Scan for the cell matching the given text and deliver its [X, Y] coordinate at center. 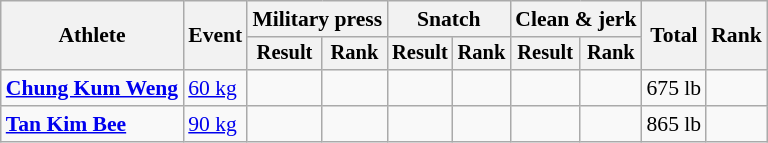
Snatch [448, 19]
675 lb [674, 88]
60 kg [215, 88]
Clean & jerk [576, 19]
Event [215, 36]
Military press [317, 19]
Tan Kim Bee [92, 124]
Total [674, 36]
865 lb [674, 124]
Chung Kum Weng [92, 88]
90 kg [215, 124]
Athlete [92, 36]
